Scan for the cell matching the given text and deliver its (X, Y) coordinate at center. 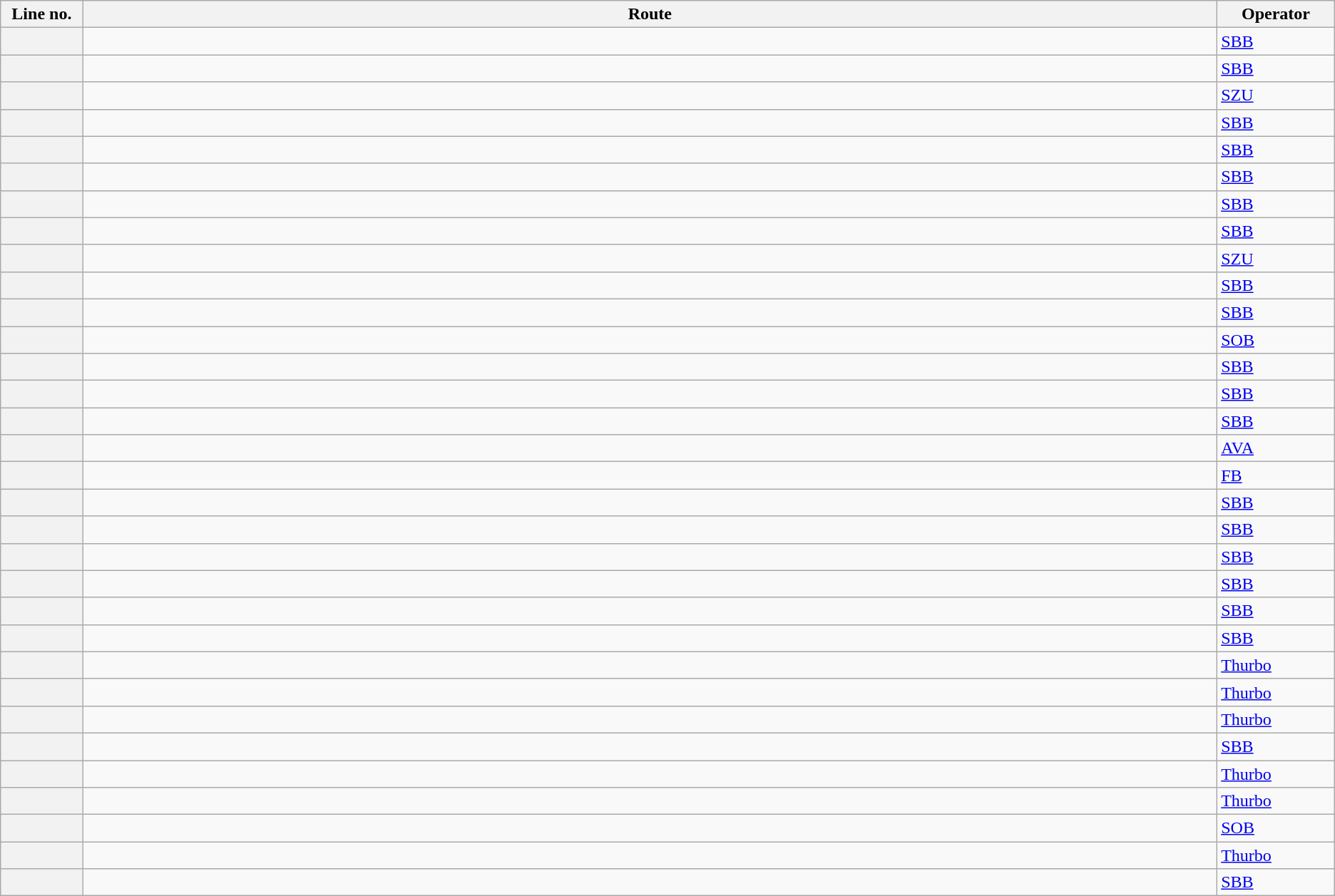
FB (1277, 475)
Line no. (41, 14)
AVA (1277, 448)
Operator (1277, 14)
Route (650, 14)
